Capture the cell that displays the provided text and extract its (x, y) central coordinate. 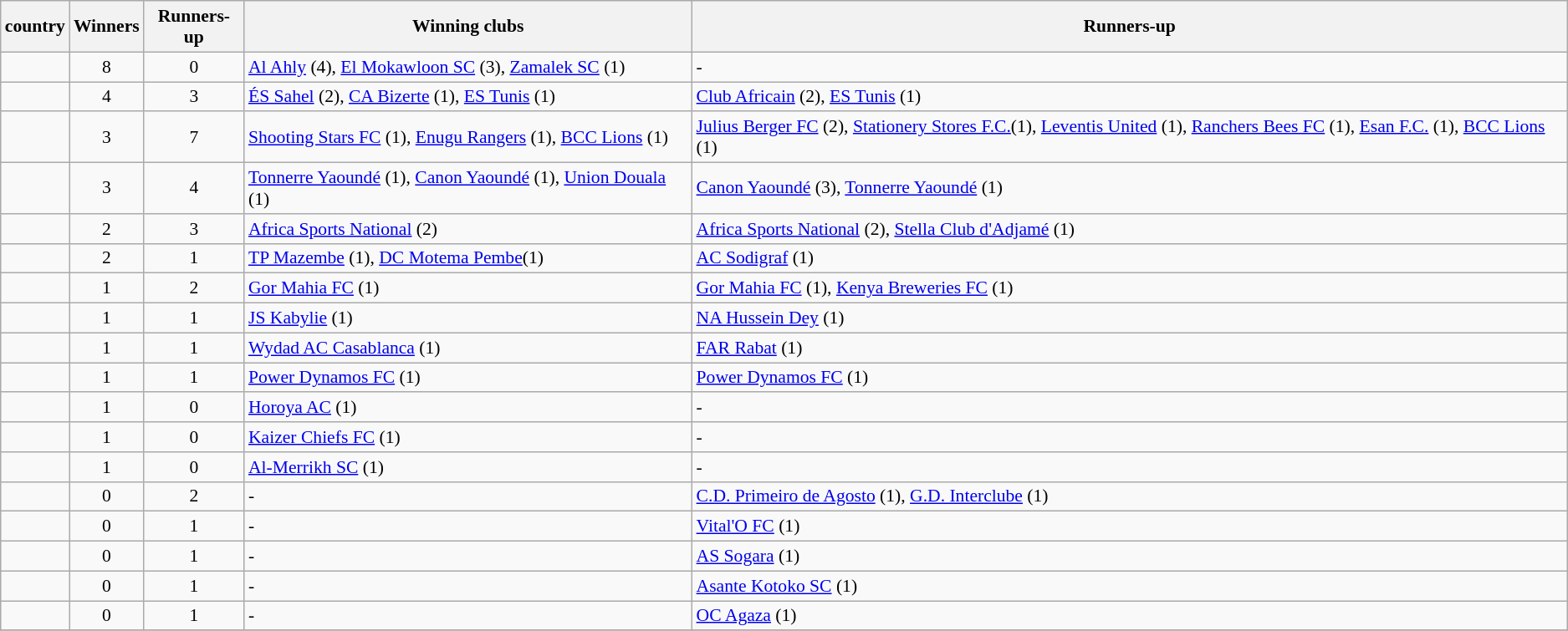
country (35, 27)
Gor Mahia FC (1) (468, 288)
Africa Sports National (2) (468, 229)
Al-Merrikh SC (1) (468, 467)
Wydad AC Casablanca (1) (468, 348)
Asante Kotoko SC (1) (1130, 586)
Canon Yaoundé (3), Tonnerre Yaoundé (1) (1130, 189)
Gor Mahia FC (1), Kenya Breweries FC (1) (1130, 288)
Club Africain (2), ES Tunis (1) (1130, 97)
AC Sodigraf (1) (1130, 258)
OC Agaza (1) (1130, 616)
AS Sogara (1) (1130, 557)
C.D. Primeiro de Agosto (1), G.D. Interclube (1) (1130, 496)
TP Mazembe (1), DC Motema Pembe(1) (468, 258)
Winners (107, 27)
NA Hussein Dey (1) (1130, 318)
Tonnerre Yaoundé (1), Canon Yaoundé (1), Union Douala (1) (468, 189)
8 (107, 67)
Al Ahly (4), El Mokawloon SC (3), Zamalek SC (1) (468, 67)
Vital'O FC (1) (1130, 527)
Kaizer Chiefs FC (1) (468, 437)
ÉS Sahel (2), CA Bizerte (1), ES Tunis (1) (468, 97)
Horoya AC (1) (468, 408)
FAR Rabat (1) (1130, 348)
7 (194, 137)
Winning clubs (468, 27)
JS Kabylie (1) (468, 318)
Shooting Stars FC (1), Enugu Rangers (1), BCC Lions (1) (468, 137)
Julius Berger FC (2), Stationery Stores F.C.(1), Leventis United (1), Ranchers Bees FC (1), Esan F.C. (1), BCC Lions (1) (1130, 137)
Africa Sports National (2), Stella Club d'Adjamé (1) (1130, 229)
